Return [x, y] of the center of cell containing provided text 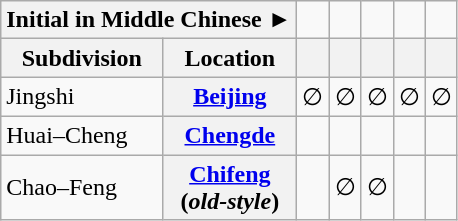
Subdivision [82, 58]
Chifeng(old-style) [230, 186]
Location [230, 58]
Chengde [230, 135]
Initial in Middle Chinese ► [149, 20]
Beijing [230, 97]
Chao–Feng [82, 186]
Jingshi [82, 97]
Huai–Cheng [82, 135]
